Scan for the cell matching the given text and deliver its (x, y) coordinate at center. 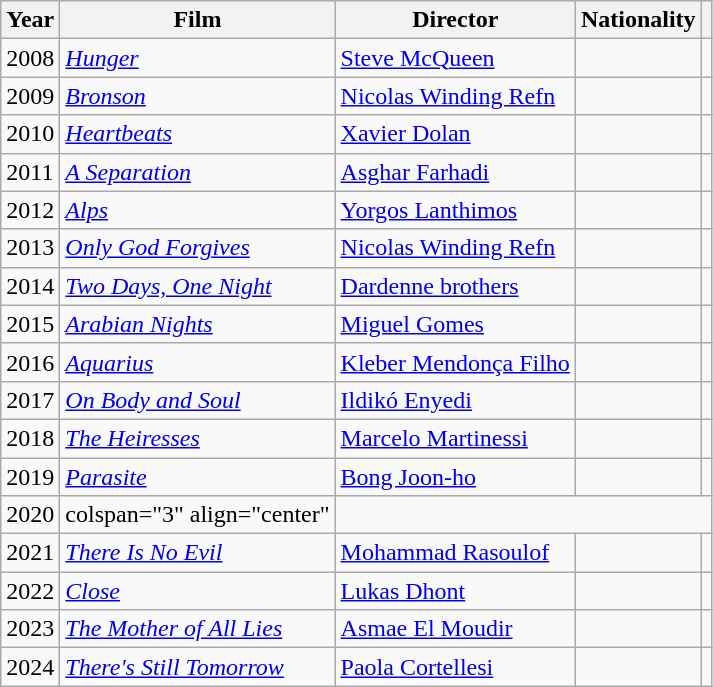
2009 (30, 96)
Film (198, 20)
Year (30, 20)
Mohammad Rasoulof (455, 553)
Parasite (198, 477)
Nationality (638, 20)
Lukas Dhont (455, 591)
There Is No Evil (198, 553)
2018 (30, 438)
Heartbeats (198, 134)
Aquarius (198, 362)
Paola Cortellesi (455, 667)
2022 (30, 591)
colspan="3" align="center" (198, 515)
2008 (30, 58)
A Separation (198, 172)
Kleber Mendonça Filho (455, 362)
The Heiresses (198, 438)
Close (198, 591)
Asghar Farhadi (455, 172)
Hunger (198, 58)
Bronson (198, 96)
2020 (30, 515)
Arabian Nights (198, 324)
There's Still Tomorrow (198, 667)
Only God Forgives (198, 248)
2017 (30, 400)
Steve McQueen (455, 58)
Yorgos Lanthimos (455, 210)
2021 (30, 553)
2013 (30, 248)
The Mother of All Lies (198, 629)
Ildikó Enyedi (455, 400)
Asmae El Moudir (455, 629)
Bong Joon-ho (455, 477)
2010 (30, 134)
Dardenne brothers (455, 286)
Miguel Gomes (455, 324)
2014 (30, 286)
2019 (30, 477)
Two Days, One Night (198, 286)
2016 (30, 362)
Director (455, 20)
2024 (30, 667)
Xavier Dolan (455, 134)
Marcelo Martinessi (455, 438)
2023 (30, 629)
On Body and Soul (198, 400)
2012 (30, 210)
2015 (30, 324)
2011 (30, 172)
Alps (198, 210)
